Extract the [x, y] coordinate from the center of the cell holding the provided text.  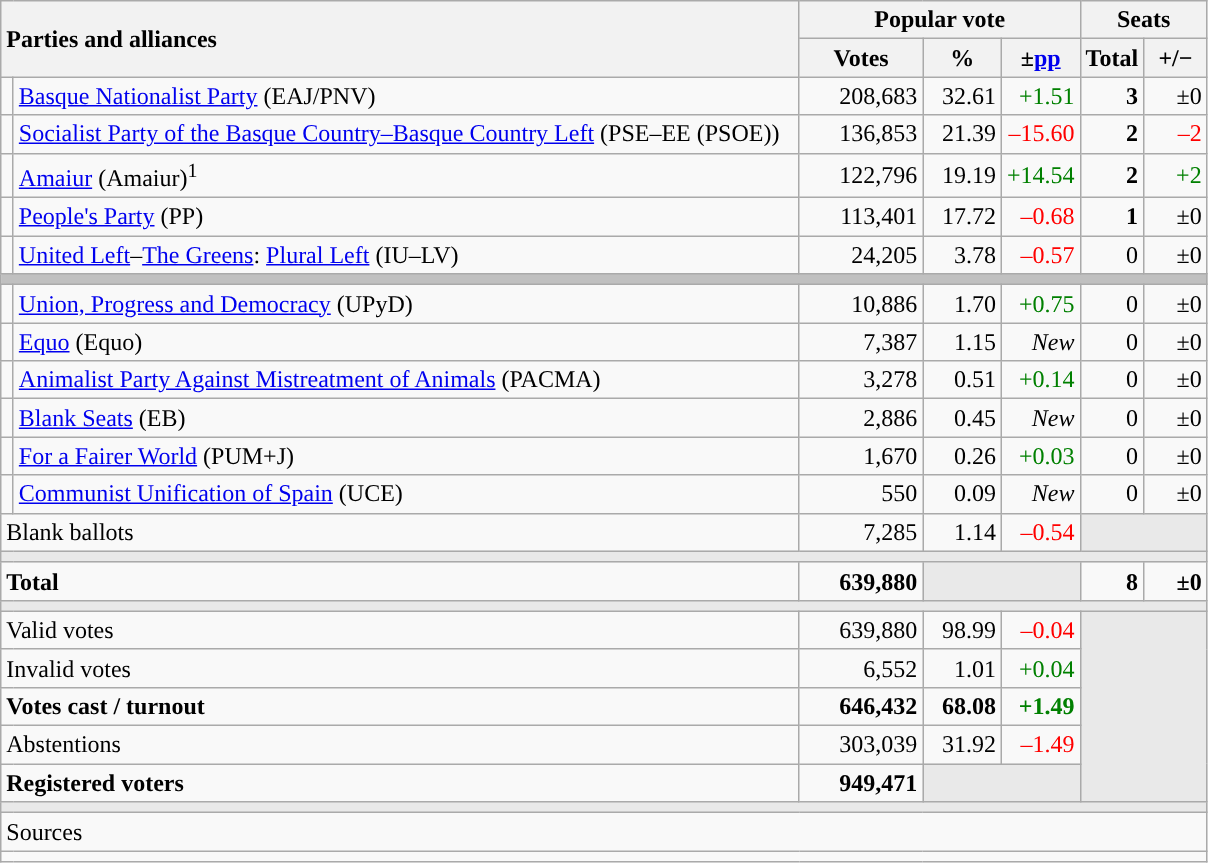
Seats [1144, 20]
7,387 [861, 342]
208,683 [861, 96]
550 [861, 494]
Votes cast / turnout [400, 706]
1 [1112, 217]
Equo (Equo) [406, 342]
122,796 [861, 176]
Basque Nationalist Party (EAJ/PNV) [406, 96]
1.70 [962, 304]
Amaiur (Amaiur)1 [406, 176]
For a Fairer World (PUM+J) [406, 456]
32.61 [962, 96]
0.09 [962, 494]
Union, Progress and Democracy (UPyD) [406, 304]
2,886 [861, 418]
Popular vote [940, 20]
United Left–The Greens: Plural Left (IU–LV) [406, 255]
68.08 [962, 706]
0.51 [962, 380]
+0.03 [1040, 456]
Registered voters [400, 783]
1.15 [962, 342]
3,278 [861, 380]
Communist Unification of Spain (UCE) [406, 494]
1,670 [861, 456]
Invalid votes [400, 668]
–1.49 [1040, 745]
+14.54 [1040, 176]
31.92 [962, 745]
Socialist Party of the Basque Country–Basque Country Left (PSE–EE (PSOE)) [406, 134]
113,401 [861, 217]
Votes [861, 58]
+0.75 [1040, 304]
Animalist Party Against Mistreatment of Animals (PACMA) [406, 380]
% [962, 58]
Sources [604, 832]
3.78 [962, 255]
–0.04 [1040, 630]
98.99 [962, 630]
3 [1112, 96]
1.14 [962, 532]
–15.60 [1040, 134]
+2 [1176, 176]
–0.57 [1040, 255]
Blank Seats (EB) [406, 418]
–0.68 [1040, 217]
7,285 [861, 532]
Blank ballots [400, 532]
Valid votes [400, 630]
10,886 [861, 304]
Parties and alliances [400, 39]
136,853 [861, 134]
Abstentions [400, 745]
+0.14 [1040, 380]
+1.51 [1040, 96]
0.45 [962, 418]
+1.49 [1040, 706]
24,205 [861, 255]
±pp [1040, 58]
6,552 [861, 668]
+0.04 [1040, 668]
+/− [1176, 58]
People's Party (PP) [406, 217]
646,432 [861, 706]
303,039 [861, 745]
–2 [1176, 134]
–0.54 [1040, 532]
1.01 [962, 668]
949,471 [861, 783]
17.72 [962, 217]
19.19 [962, 176]
21.39 [962, 134]
0.26 [962, 456]
8 [1112, 581]
